Return (x, y) of the center of cell containing provided text 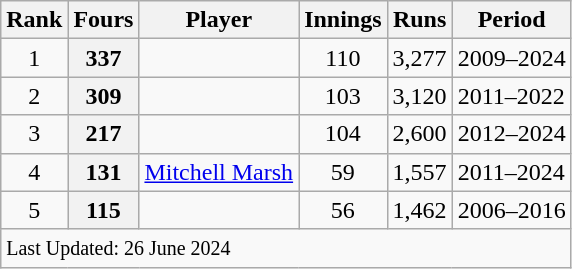
Runs (420, 20)
2006–2016 (512, 210)
5 (34, 210)
2009–2024 (512, 58)
3 (34, 134)
3,120 (420, 96)
309 (104, 96)
56 (343, 210)
115 (104, 210)
4 (34, 172)
Rank (34, 20)
103 (343, 96)
337 (104, 58)
3,277 (420, 58)
104 (343, 134)
Period (512, 20)
2012–2024 (512, 134)
1 (34, 58)
1,462 (420, 210)
Player (219, 20)
Fours (104, 20)
59 (343, 172)
131 (104, 172)
1,557 (420, 172)
Last Updated: 26 June 2024 (286, 248)
2011–2022 (512, 96)
Innings (343, 20)
Mitchell Marsh (219, 172)
2011–2024 (512, 172)
217 (104, 134)
110 (343, 58)
2,600 (420, 134)
2 (34, 96)
